Locate the cell with the specified text and output its (X, Y) center coordinate. 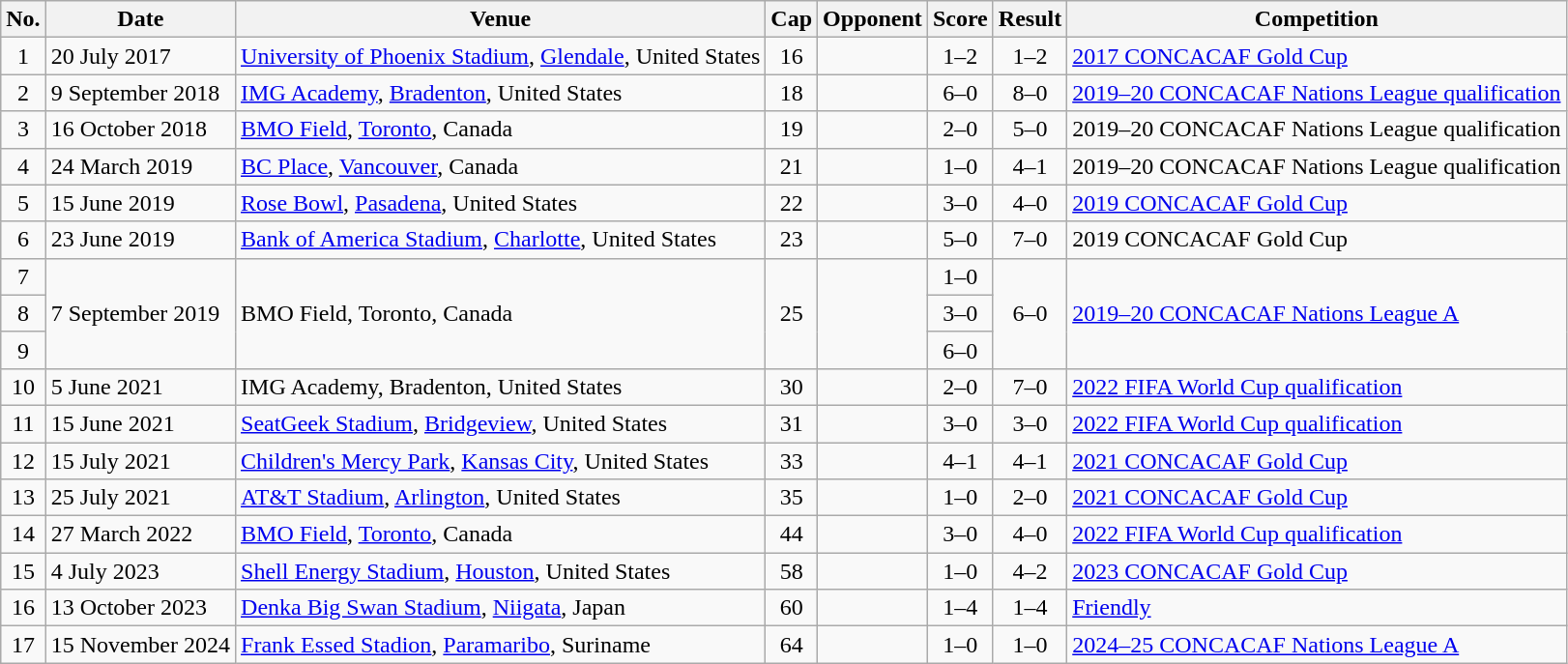
University of Phoenix Stadium, Glendale, United States (501, 56)
19 (792, 130)
35 (792, 498)
11 (23, 423)
10 (23, 387)
8–0 (1030, 93)
30 (792, 387)
2024–25 CONCACAF Nations League A (1317, 645)
21 (792, 166)
2 (23, 93)
Cap (792, 19)
Children's Mercy Park, Kansas City, United States (501, 461)
4 (23, 166)
15 November 2024 (140, 645)
3 (23, 130)
Result (1030, 19)
Friendly (1317, 608)
15 July 2021 (140, 461)
13 (23, 498)
20 July 2017 (140, 56)
Competition (1317, 19)
Date (140, 19)
58 (792, 571)
31 (792, 423)
24 March 2019 (140, 166)
Frank Essed Stadion, Paramaribo, Suriname (501, 645)
Bank of America Stadium, Charlotte, United States (501, 240)
BC Place, Vancouver, Canada (501, 166)
AT&T Stadium, Arlington, United States (501, 498)
4 July 2023 (140, 571)
1 (23, 56)
No. (23, 19)
33 (792, 461)
17 (23, 645)
Venue (501, 19)
7 September 2019 (140, 313)
9 September 2018 (140, 93)
60 (792, 608)
64 (792, 645)
14 (23, 534)
12 (23, 461)
7 (23, 276)
15 June 2019 (140, 203)
16 October 2018 (140, 130)
18 (792, 93)
8 (23, 313)
Denka Big Swan Stadium, Niigata, Japan (501, 608)
Score (960, 19)
25 July 2021 (140, 498)
27 March 2022 (140, 534)
SeatGeek Stadium, Bridgeview, United States (501, 423)
2019–20 CONCACAF Nations League A (1317, 313)
13 October 2023 (140, 608)
22 (792, 203)
15 June 2021 (140, 423)
5 (23, 203)
44 (792, 534)
4–2 (1030, 571)
23 (792, 240)
2023 CONCACAF Gold Cup (1317, 571)
5 June 2021 (140, 387)
25 (792, 313)
Shell Energy Stadium, Houston, United States (501, 571)
15 (23, 571)
Rose Bowl, Pasadena, United States (501, 203)
2017 CONCACAF Gold Cup (1317, 56)
Opponent (873, 19)
9 (23, 350)
6 (23, 240)
23 June 2019 (140, 240)
